For the text-containing cell, return its midpoint in (x, y) coordinate format. 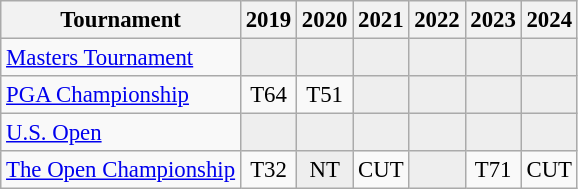
T71 (493, 170)
Tournament (121, 20)
T64 (268, 95)
2022 (437, 20)
2020 (325, 20)
The Open Championship (121, 170)
U.S. Open (121, 133)
T51 (325, 95)
NT (325, 170)
Masters Tournament (121, 58)
T32 (268, 170)
2021 (381, 20)
2023 (493, 20)
PGA Championship (121, 95)
2019 (268, 20)
2024 (549, 20)
